Extract the [x, y] coordinate from the center of the cell holding the provided text.  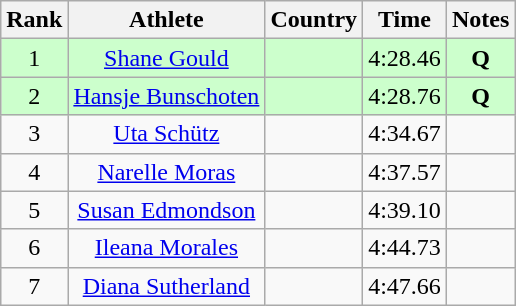
4:37.57 [405, 172]
Uta Schütz [166, 134]
Hansje Bunschoten [166, 96]
Country [314, 20]
Susan Edmondson [166, 210]
4:39.10 [405, 210]
7 [34, 286]
4:28.76 [405, 96]
Narelle Moras [166, 172]
4 [34, 172]
4:34.67 [405, 134]
Ileana Morales [166, 248]
Rank [34, 20]
4:44.73 [405, 248]
2 [34, 96]
5 [34, 210]
4:47.66 [405, 286]
4:28.46 [405, 58]
Shane Gould [166, 58]
3 [34, 134]
Athlete [166, 20]
6 [34, 248]
1 [34, 58]
Time [405, 20]
Notes [480, 20]
Diana Sutherland [166, 286]
